Detect which cell encompasses the target text, then output its [x, y] center coordinate. 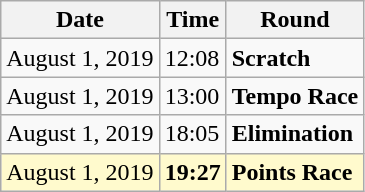
Scratch [295, 58]
Points Race [295, 172]
Tempo Race [295, 96]
12:08 [192, 58]
13:00 [192, 96]
Elimination [295, 134]
Round [295, 20]
18:05 [192, 134]
Time [192, 20]
19:27 [192, 172]
Date [80, 20]
